Find where the given text appears and provide that cell's center as (X, Y) coordinate. 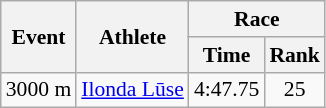
Event (38, 36)
3000 m (38, 90)
Athlete (132, 36)
25 (294, 90)
Ilonda Lūse (132, 90)
Time (226, 55)
4:47.75 (226, 90)
Race (257, 19)
Rank (294, 55)
